Pinpoint the cell where the given text exists, returning its (x, y) midpoint coordinate. 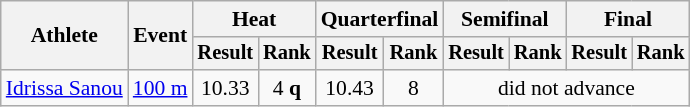
Heat (254, 19)
100 m (160, 88)
10.33 (226, 88)
Event (160, 36)
8 (414, 88)
Athlete (64, 36)
Quarterfinal (380, 19)
Semifinal (504, 19)
did not advance (566, 88)
Final (628, 19)
10.43 (350, 88)
4 q (287, 88)
Idrissa Sanou (64, 88)
